Identify which cell holds the provided text, then report its (x, y) central coordinate. 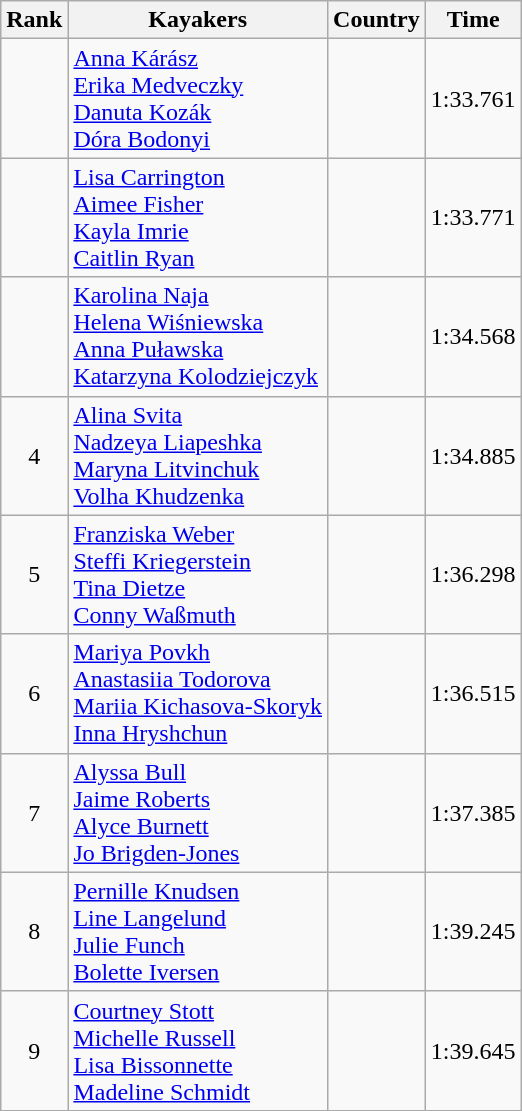
Karolina NajaHelena WiśniewskaAnna PuławskaKatarzyna Kolodziejczyk (198, 336)
Courtney StottMichelle RussellLisa BissonnetteMadeline Schmidt (198, 1050)
Franziska WeberSteffi KriegersteinTina DietzeConny Waßmuth (198, 574)
Kayakers (198, 20)
1:34.885 (473, 456)
1:37.385 (473, 812)
4 (34, 456)
Alina SvitaNadzeya LiapeshkaMaryna LitvinchukVolha Khudzenka (198, 456)
1:36.298 (473, 574)
5 (34, 574)
1:39.645 (473, 1050)
1:34.568 (473, 336)
1:33.771 (473, 218)
Pernille KnudsenLine LangelundJulie FunchBolette Iversen (198, 932)
6 (34, 694)
Alyssa BullJaime RobertsAlyce BurnettJo Brigden-Jones (198, 812)
1:33.761 (473, 98)
1:39.245 (473, 932)
1:36.515 (473, 694)
Rank (34, 20)
9 (34, 1050)
8 (34, 932)
Anna KárászErika MedveczkyDanuta KozákDóra Bodonyi (198, 98)
Mariya PovkhAnastasiia TodorovaMariia Kichasova-SkorykInna Hryshchun (198, 694)
7 (34, 812)
Country (377, 20)
Lisa CarringtonAimee FisherKayla ImrieCaitlin Ryan (198, 218)
Time (473, 20)
